Scan for the cell matching the given text and deliver its (x, y) coordinate at center. 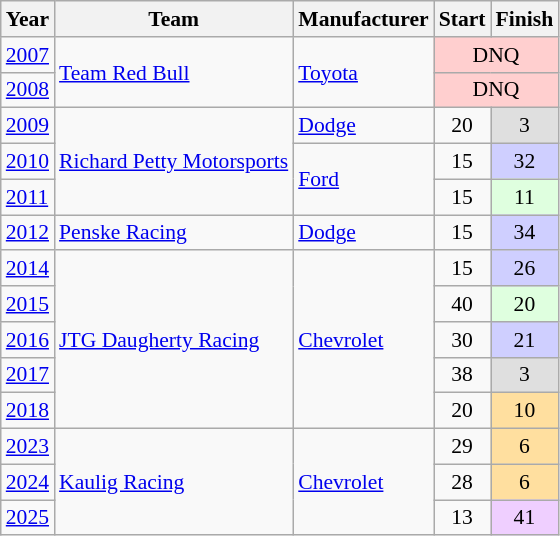
13 (462, 518)
2015 (28, 304)
2016 (28, 340)
2023 (28, 447)
32 (525, 162)
Kaulig Racing (174, 482)
26 (525, 269)
2012 (28, 233)
28 (462, 482)
Manufacturer (363, 19)
2009 (28, 126)
2011 (28, 197)
JTG Daugherty Racing (174, 340)
Team (174, 19)
2024 (28, 482)
2008 (28, 90)
2010 (28, 162)
40 (462, 304)
2014 (28, 269)
Toyota (363, 72)
2017 (28, 375)
2025 (28, 518)
34 (525, 233)
41 (525, 518)
Year (28, 19)
Richard Petty Motorsports (174, 162)
30 (462, 340)
38 (462, 375)
Start (462, 19)
2018 (28, 411)
2007 (28, 55)
Team Red Bull (174, 72)
21 (525, 340)
Penske Racing (174, 233)
Ford (363, 180)
Finish (525, 19)
10 (525, 411)
11 (525, 197)
29 (462, 447)
